Detect which cell encompasses the target text, then output its (x, y) center coordinate. 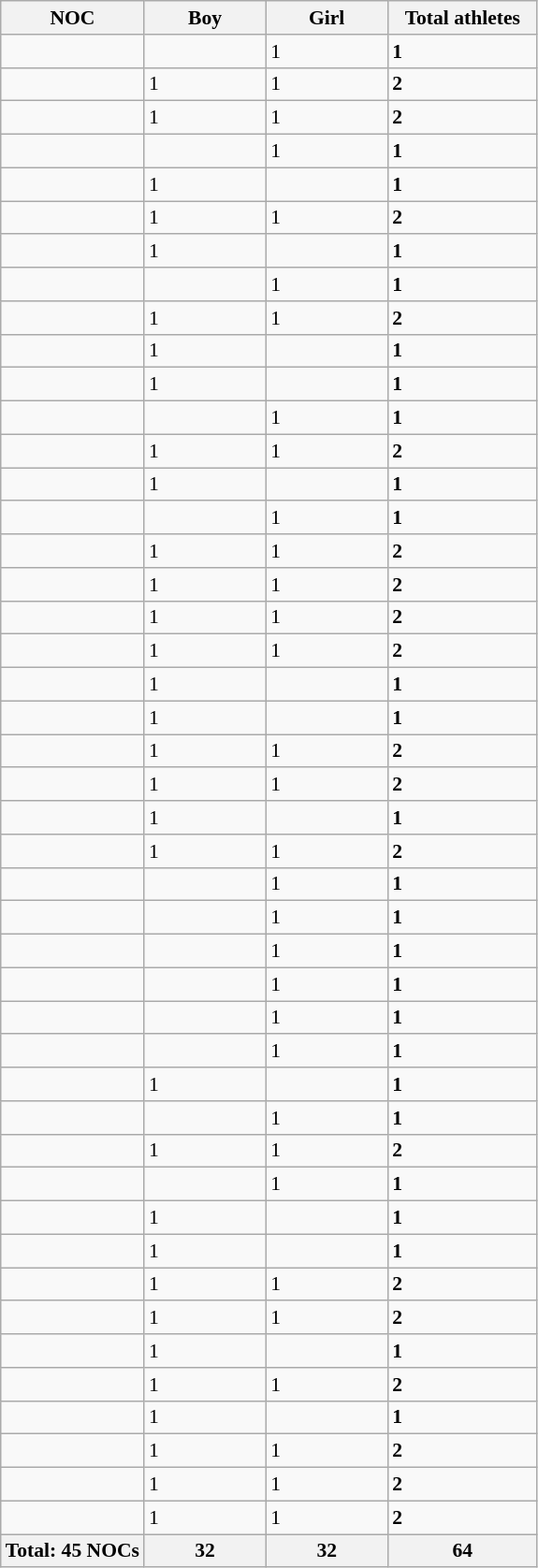
Girl (327, 18)
NOC (73, 18)
64 (462, 1551)
Total: 45 NOCs (73, 1551)
Boy (205, 18)
Total athletes (462, 18)
